Detect which cell encompasses the target text, then output its (X, Y) center coordinate. 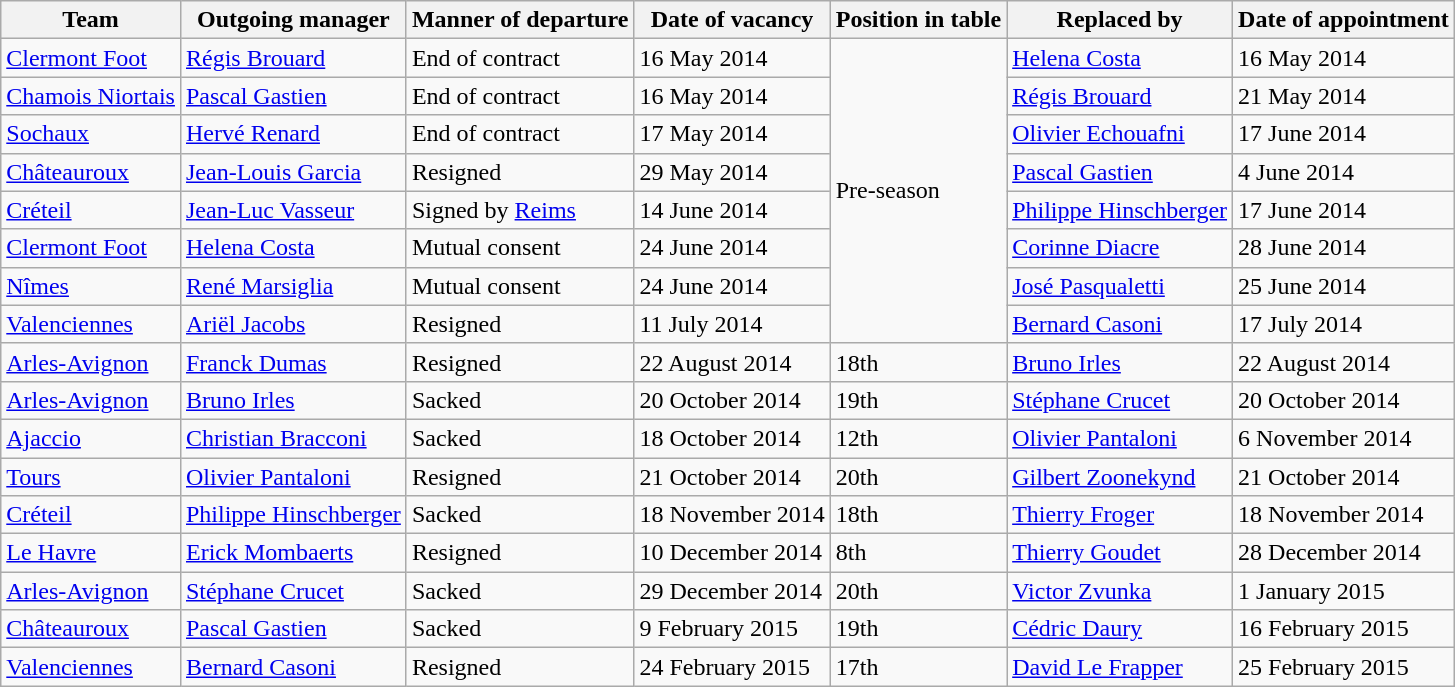
Hervé Renard (293, 134)
28 June 2014 (1344, 248)
José Pasqualetti (1120, 286)
Franck Dumas (293, 362)
16 February 2015 (1344, 629)
Thierry Froger (1120, 515)
Team (91, 20)
Jean-Luc Vasseur (293, 210)
Outgoing manager (293, 20)
Position in table (918, 20)
Ariël Jacobs (293, 324)
17 May 2014 (732, 134)
Cédric Daury (1120, 629)
Erick Mombaerts (293, 553)
Le Havre (91, 553)
12th (918, 438)
David Le Frapper (1120, 667)
Ajaccio (91, 438)
9 February 2015 (732, 629)
10 December 2014 (732, 553)
17 July 2014 (1344, 324)
Christian Bracconi (293, 438)
28 December 2014 (1344, 553)
21 May 2014 (1344, 96)
1 January 2015 (1344, 591)
Date of vacancy (732, 20)
17th (918, 667)
29 May 2014 (732, 172)
11 July 2014 (732, 324)
Date of appointment (1344, 20)
14 June 2014 (732, 210)
Signed by Reims (520, 210)
Nîmes (91, 286)
25 February 2015 (1344, 667)
Thierry Goudet (1120, 553)
18 October 2014 (732, 438)
Jean-Louis Garcia (293, 172)
4 June 2014 (1344, 172)
Chamois Niortais (91, 96)
Gilbert Zoonekynd (1120, 477)
Replaced by (1120, 20)
8th (918, 553)
Manner of departure (520, 20)
Pre-season (918, 191)
24 February 2015 (732, 667)
6 November 2014 (1344, 438)
Olivier Echouafni (1120, 134)
29 December 2014 (732, 591)
René Marsiglia (293, 286)
Victor Zvunka (1120, 591)
Sochaux (91, 134)
25 June 2014 (1344, 286)
Corinne Diacre (1120, 248)
Tours (91, 477)
